Pinpoint the cell where the given text exists, returning its [X, Y] midpoint coordinate. 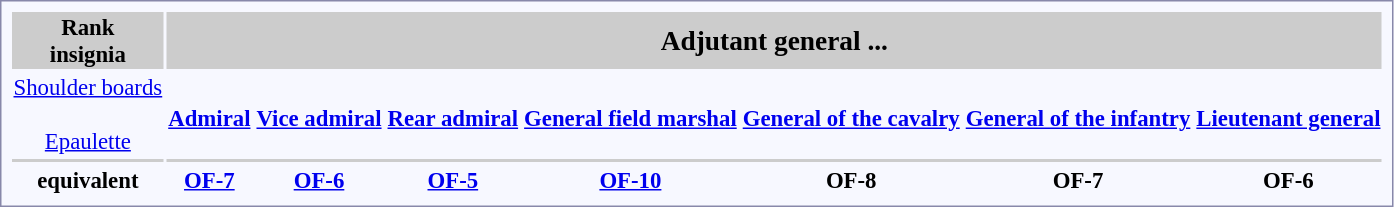
Admiral [210, 119]
Rankinsignia [88, 40]
OF-8 [851, 180]
Shoulder boards Epaulette [88, 114]
OF-5 [453, 180]
Adjutant general ... [774, 40]
General of the cavalry [851, 119]
equivalent [88, 180]
Vice admiral [319, 119]
Rear admiral [453, 119]
General of the infantry [1078, 119]
Lieutenant general [1288, 119]
General field marshal [631, 119]
OF-10 [631, 180]
